Detect which cell encompasses the target text, then output its [X, Y] center coordinate. 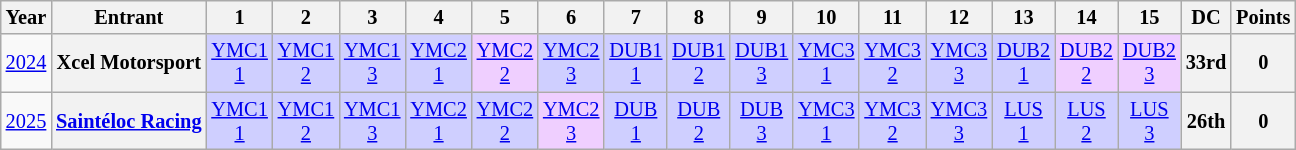
DC [1206, 17]
DUB22 [1086, 63]
3 [372, 17]
DUB3 [762, 121]
DUB13 [762, 63]
9 [762, 17]
Entrant [128, 17]
LUS2 [1086, 121]
Saintéloc Racing [128, 121]
Year [26, 17]
Points [1263, 17]
33rd [1206, 63]
2025 [26, 121]
LUS1 [1024, 121]
26th [1206, 121]
11 [892, 17]
15 [1150, 17]
12 [959, 17]
DUB11 [636, 63]
DUB1 [636, 121]
14 [1086, 17]
DUB2 [698, 121]
8 [698, 17]
DUB12 [698, 63]
10 [826, 17]
DUB21 [1024, 63]
2024 [26, 63]
13 [1024, 17]
6 [571, 17]
Xcel Motorsport [128, 63]
2 [306, 17]
1 [239, 17]
5 [505, 17]
LUS3 [1150, 121]
DUB23 [1150, 63]
4 [438, 17]
7 [636, 17]
